Search for the cell housing the specified text and yield its (X, Y) center coordinate. 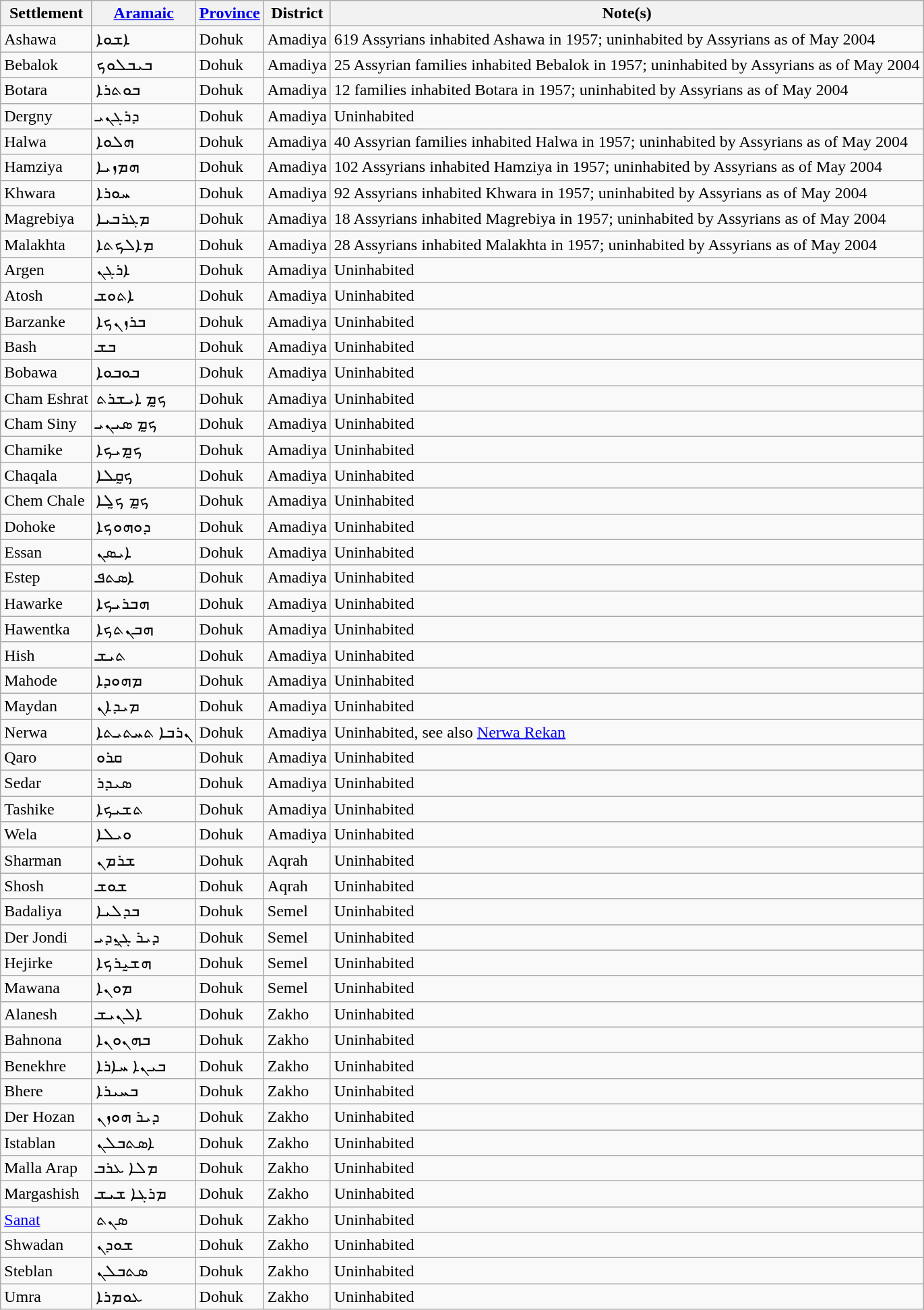
Der Jondi (47, 937)
ܐܫܘܐ (144, 39)
ܐܬܘܫ (144, 295)
Magrebiya (47, 218)
Settlement (47, 13)
Bahnona (47, 1040)
25 Assyrian families inhabited Bebalok in 1957; uninhabited by Assyrians as of May 2004 (627, 65)
Hawarke (47, 603)
ܕܪܓܢܝ (144, 116)
ܗܠܘܐ (144, 142)
ܒܝܢܐ ܚܐܪܐ (144, 1065)
Badaliya (47, 912)
ܡܘܢܐ (144, 988)
ܡܪܓܐ ܫܝܫ (144, 1194)
ܥܘܡܪܐ (144, 1297)
Atosh (47, 295)
Khwara (47, 193)
Benekhre (47, 1065)
ܬܝܫ (144, 655)
Province (229, 13)
Sedar (47, 783)
ܫܪܡܢ (144, 860)
ܗܒܪܝܟܐ (144, 603)
Alanesh (47, 1014)
ܒܕܠܝܐ (144, 912)
92 Assyrians inhabited Khwara in 1957; uninhabited by Assyrians as of May 2004 (627, 193)
ܕܘܗܘܟܐ (144, 527)
ܐܪܓܢ (144, 270)
Hish (47, 655)
Hamziya (47, 167)
Ashawa (47, 39)
Hejirke (47, 963)
ܬܫܝܟܐ (144, 809)
ܗܒܢܬܟܐ (144, 629)
Wela (47, 835)
ܣܝܕܪ (144, 783)
Chaqala (47, 475)
Sharman (47, 860)
ܘܝܠܐ (144, 835)
Mahode (47, 680)
Botara (47, 90)
Dohoke (47, 527)
District (297, 13)
ܡܓܪܒܝܐ (144, 218)
ܒܝܒܠܘܟ (144, 65)
ܣܬܒܠܢ (144, 1271)
ܒܚܝܪܐ (144, 1091)
ܒܘܒܘܐ (144, 373)
Maydan (47, 706)
12 families inhabited Botara in 1957; uninhabited by Assyrians as of May 2004 (627, 90)
Steblan (47, 1271)
Bebalok (47, 65)
619 Assyrians inhabited Ashawa in 1957; uninhabited by Assyrians as of May 2004 (627, 39)
ܣܢܬ (144, 1220)
Sanat (47, 1220)
Cham Siny (47, 424)
ܒܗܢܘܢܐ (144, 1040)
ܢܪܒܐ ܬܚܬܝܬܐ (144, 732)
Istablan (47, 1143)
40 Assyrian families inhabited Halwa in 1957; uninhabited by Assyrians as of May 2004 (627, 142)
Tashike (47, 809)
Malla Arap (47, 1168)
Note(s) (627, 13)
Cham Eshrat (47, 398)
Hawentka (47, 629)
ܟ̰ܡܝܟܐ (144, 450)
Halwa (47, 142)
28 Assyrians inhabited Malakhta in 1957; uninhabited by Assyrians as of May 2004 (627, 244)
ܚܘܪܐ (144, 193)
Margashish (47, 1194)
18 Assyrians inhabited Magrebiya in 1957; uninhabited by Assyrians as of May 2004 (627, 218)
Nerwa (47, 732)
Malakhta (47, 244)
Shwadan (47, 1245)
ܐܝܣܢ (144, 552)
Mawana (47, 988)
Dergny (47, 116)
Qaro (47, 758)
Umra (47, 1297)
ܒܫ (144, 347)
ܟ̰ܡ ܐܝܫܪܬ (144, 398)
Chem Chale (47, 501)
ܐܣܬܒܠܢ (144, 1143)
Bash (47, 347)
ܟ̰ܩܠܐ (144, 475)
Estep (47, 578)
ܒܘܬܪܐ (144, 90)
ܫܘܫ (144, 886)
ܫܘܕܢ (144, 1245)
ܒܪܙܢܟܐ (144, 322)
ܡܐܠܟܬܐ (144, 244)
Shosh (47, 886)
ܩܪܘ (144, 758)
Argen (47, 270)
Uninhabited, see also Nerwa Rekan (627, 732)
ܟ̰ܡ ܣܝܢܝ (144, 424)
Der Hozan (47, 1117)
ܡܠܐ ܥܪܒ (144, 1168)
Chamike (47, 450)
ܕܝܪ ܗܘܙܢ (144, 1117)
Essan (47, 552)
Barzanke (47, 322)
ܐܠܢܝܫ (144, 1014)
ܗܡܙܝܐ (144, 167)
ܡܝܕܐܢ (144, 706)
Bhere (47, 1091)
Aramaic (144, 13)
ܗܫ̰ܝܪܟܐ (144, 963)
ܐܣܬܦ (144, 578)
102 Assyrians inhabited Hamziya in 1957; uninhabited by Assyrians as of May 2004 (627, 167)
ܟ̰ܡ ܟ̰ܠܐ (144, 501)
ܡܗܘܕܐ (144, 680)
ܕܝܪ ܓ̰ܢܕܝ (144, 937)
Bobawa (47, 373)
